Find where the given text appears and provide that cell's center as (X, Y) coordinate. 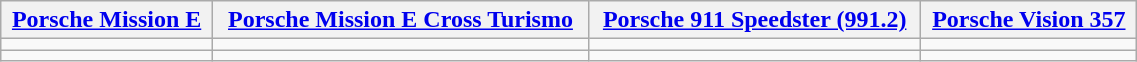
Porsche Mission E (107, 20)
Porsche Mission E Cross Turismo (400, 20)
Porsche Vision 357 (1029, 20)
Porsche 911 Speedster (991.2) (755, 20)
